Extract the [X, Y] coordinate from the center of the cell holding the provided text.  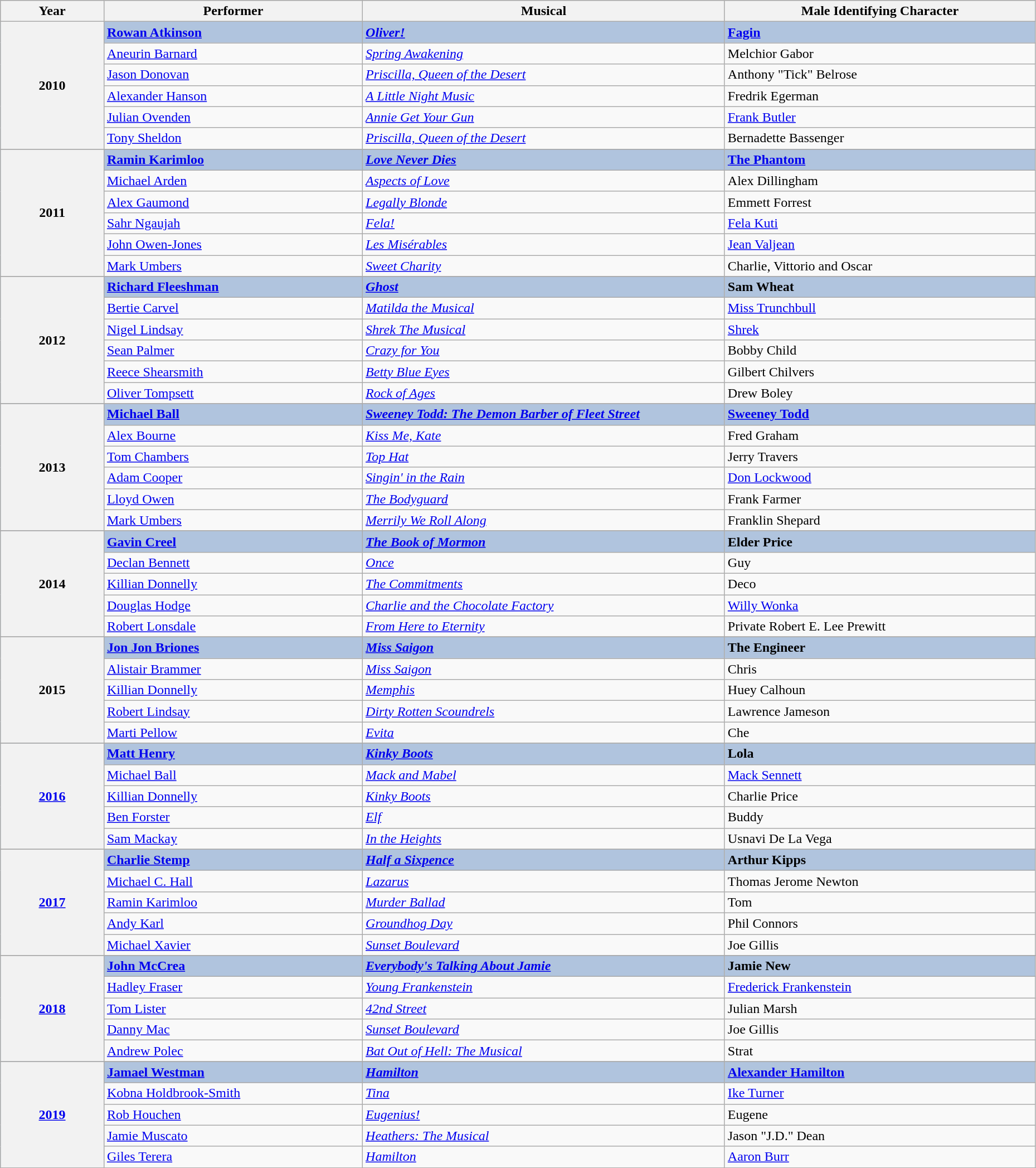
Reece Shearsmith [233, 372]
Declan Bennett [233, 563]
Gilbert Chilvers [879, 372]
Michael Arden [233, 181]
Betty Blue Eyes [544, 372]
Fela Kuti [879, 223]
Musical [544, 11]
Performer [233, 11]
2012 [52, 340]
Jamael Westman [233, 1072]
Matt Henry [233, 754]
Fredrik Egerman [879, 96]
The Bodyguard [544, 499]
Eugenius! [544, 1114]
Phil Connors [879, 923]
Merrily We Roll Along [544, 520]
2017 [52, 902]
Singin' in the Rain [544, 478]
Tom Chambers [233, 457]
Andy Karl [233, 923]
Julian Marsh [879, 1009]
Bertie Carvel [233, 308]
The Book of Mormon [544, 541]
Oliver! [544, 32]
Ghost [544, 287]
Jason Donovan [233, 75]
Jamie Muscato [233, 1136]
Jerry Travers [879, 457]
Lawrence Jameson [879, 711]
2014 [52, 584]
The Phantom [879, 159]
Jason "J.D." Dean [879, 1136]
Andrew Polec [233, 1051]
Nigel Lindsay [233, 329]
Private Robert E. Lee Prewitt [879, 627]
Frank Butler [879, 117]
Jamie New [879, 966]
Year [52, 11]
2018 [52, 1009]
Alex Gaumond [233, 202]
Crazy for You [544, 351]
Sam Wheat [879, 287]
Adam Cooper [233, 478]
Fred Graham [879, 435]
Eugene [879, 1114]
Thomas Jerome Newton [879, 881]
Rowan Atkinson [233, 32]
Aaron Burr [879, 1157]
Usnavi De La Vega [879, 839]
Aneurin Barnard [233, 54]
Shrek [879, 329]
Everybody's Talking About Jamie [544, 966]
Aspects of Love [544, 181]
A Little Night Music [544, 96]
Heathers: The Musical [544, 1136]
Kobna Holdbrook-Smith [233, 1093]
Once [544, 563]
Murder Ballad [544, 902]
Memphis [544, 690]
Tom [879, 902]
The Commitments [544, 584]
Sahr Ngaujah [233, 223]
Michael Xavier [233, 945]
Lloyd Owen [233, 499]
Ike Turner [879, 1093]
Spring Awakening [544, 54]
Marti Pellow [233, 733]
From Here to Eternity [544, 627]
Elf [544, 817]
Sweet Charity [544, 266]
Kiss Me, Kate [544, 435]
2019 [52, 1114]
Anthony "Tick" Belrose [879, 75]
Ben Forster [233, 817]
Rob Houchen [233, 1114]
Groundhog Day [544, 923]
The Engineer [879, 648]
42nd Street [544, 1009]
2016 [52, 796]
Michael C. Hall [233, 881]
Don Lockwood [879, 478]
Buddy [879, 817]
Alistair Brammer [233, 669]
Arthur Kipps [879, 860]
Frank Farmer [879, 499]
Sean Palmer [233, 351]
Tom Lister [233, 1009]
Matilda the Musical [544, 308]
Charlie Stemp [233, 860]
Rock of Ages [544, 393]
Sweeney Todd [879, 414]
Oliver Tompsett [233, 393]
Sweeney Todd: The Demon Barber of Fleet Street [544, 414]
Huey Calhoun [879, 690]
Emmett Forrest [879, 202]
Half a Sixpence [544, 860]
Charlie Price [879, 796]
Elder Price [879, 541]
John McCrea [233, 966]
Giles Terera [233, 1157]
Sam Mackay [233, 839]
Annie Get Your Gun [544, 117]
Mack and Mabel [544, 775]
Deco [879, 584]
Alex Dillingham [879, 181]
Richard Fleeshman [233, 287]
2015 [52, 690]
Frederick Frankenstein [879, 987]
Love Never Dies [544, 159]
Danny Mac [233, 1030]
Fela! [544, 223]
Mack Sennett [879, 775]
Willy Wonka [879, 605]
Miss Trunchbull [879, 308]
Jon Jon Briones [233, 648]
Douglas Hodge [233, 605]
Jean Valjean [879, 244]
Melchior Gabor [879, 54]
Charlie and the Chocolate Factory [544, 605]
Lola [879, 754]
Franklin Shepard [879, 520]
Male Identifying Character [879, 11]
Charlie, Vittorio and Oscar [879, 266]
Top Hat [544, 457]
Chris [879, 669]
Tony Sheldon [233, 138]
Les Misérables [544, 244]
Hadley Fraser [233, 987]
Evita [544, 733]
Legally Blonde [544, 202]
Bat Out of Hell: The Musical [544, 1051]
Fagin [879, 32]
Robert Lonsdale [233, 627]
Tina [544, 1093]
Julian Ovenden [233, 117]
Lazarus [544, 881]
Bobby Child [879, 351]
2013 [52, 467]
Alexander Hanson [233, 96]
In the Heights [544, 839]
John Owen-Jones [233, 244]
Bernadette Bassenger [879, 138]
Gavin Creel [233, 541]
Dirty Rotten Scoundrels [544, 711]
2010 [52, 85]
Alex Bourne [233, 435]
2011 [52, 212]
Alexander Hamilton [879, 1072]
Shrek The Musical [544, 329]
Robert Lindsay [233, 711]
Young Frankenstein [544, 987]
Drew Boley [879, 393]
Che [879, 733]
Strat [879, 1051]
Guy [879, 563]
